Locate the cell with the specified text and output its (X, Y) center coordinate. 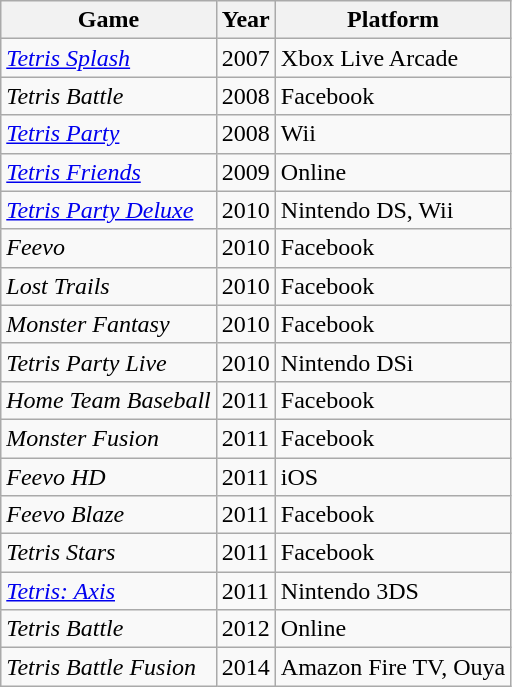
Wii (392, 134)
Home Team Baseball (109, 400)
2012 (246, 629)
2007 (246, 58)
Tetris Stars (109, 553)
Tetris Party Deluxe (109, 210)
Year (246, 20)
Tetris Party Live (109, 362)
Nintendo 3DS (392, 591)
Tetris Battle Fusion (109, 667)
Game (109, 20)
iOS (392, 477)
Feevo HD (109, 477)
Tetris: Axis (109, 591)
Nintendo DSi (392, 362)
Xbox Live Arcade (392, 58)
2014 (246, 667)
Tetris Party (109, 134)
Tetris Friends (109, 172)
Feevo Blaze (109, 515)
Amazon Fire TV, Ouya (392, 667)
2009 (246, 172)
Platform (392, 20)
Tetris Splash (109, 58)
Monster Fantasy (109, 324)
Feevo (109, 248)
Nintendo DS, Wii (392, 210)
Lost Trails (109, 286)
Monster Fusion (109, 438)
